Locate the cell with the specified text and output its [x, y] center coordinate. 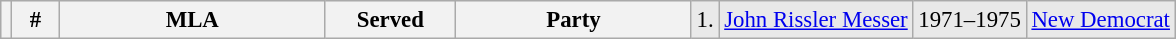
John Rissler Messer [816, 20]
1971–1975 [970, 20]
# [35, 20]
Party [574, 20]
New Democrat [1100, 20]
1. [705, 20]
Served [390, 20]
MLA [192, 20]
